Extract the [X, Y] coordinate from the center of the cell holding the provided text.  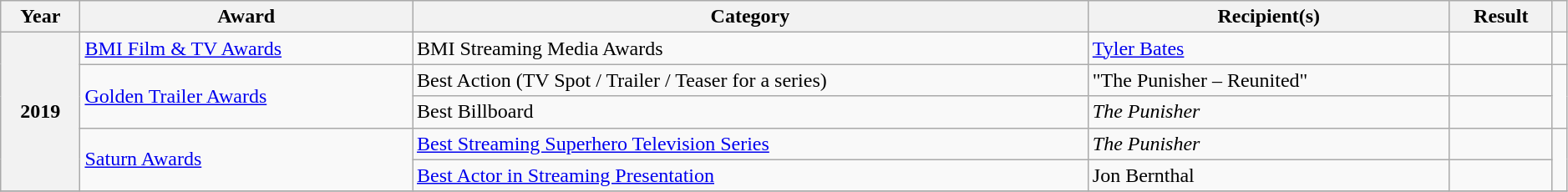
Best Actor in Streaming Presentation [750, 175]
Golden Trailer Awards [246, 96]
Best Billboard [750, 112]
Tyler Bates [1268, 48]
2019 [40, 112]
Year [40, 17]
Award [246, 17]
BMI Film & TV Awards [246, 48]
Jon Bernthal [1268, 175]
Best Action (TV Spot / Trailer / Teaser for a series) [750, 80]
Best Streaming Superhero Television Series [750, 144]
BMI Streaming Media Awards [750, 48]
"The Punisher – Reunited" [1268, 80]
Result [1500, 17]
Saturn Awards [246, 159]
Category [750, 17]
Recipient(s) [1268, 17]
